Provide the (X, Y) coordinate of the cell's center where the given text is located.  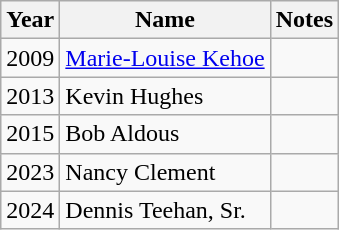
Notes (304, 20)
Dennis Teehan, Sr. (165, 210)
Bob Aldous (165, 134)
Marie-Louise Kehoe (165, 58)
2015 (30, 134)
Name (165, 20)
2009 (30, 58)
Kevin Hughes (165, 96)
2013 (30, 96)
Nancy Clement (165, 172)
Year (30, 20)
2023 (30, 172)
2024 (30, 210)
